Return [X, Y] of the center of cell containing provided text 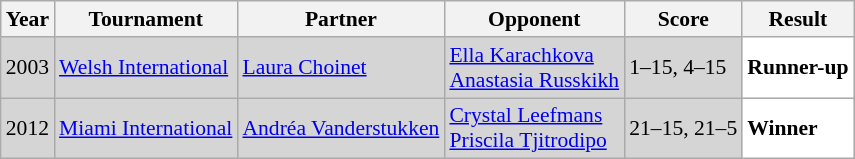
Partner [340, 19]
2012 [28, 128]
Result [798, 19]
21–15, 21–5 [683, 128]
Score [683, 19]
Year [28, 19]
1–15, 4–15 [683, 68]
Miami International [146, 128]
Runner-up [798, 68]
2003 [28, 68]
Winner [798, 128]
Welsh International [146, 68]
Crystal Leefmans Priscila Tjitrodipo [534, 128]
Tournament [146, 19]
Andréa Vanderstukken [340, 128]
Laura Choinet [340, 68]
Opponent [534, 19]
Ella Karachkova Anastasia Russkikh [534, 68]
